Search for the cell housing the specified text and yield its (x, y) center coordinate. 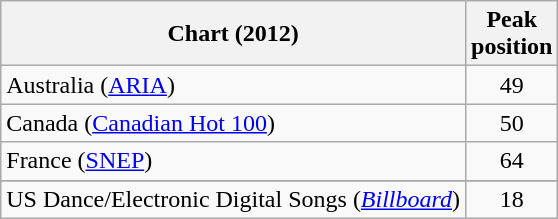
64 (512, 161)
18 (512, 199)
49 (512, 85)
Chart (2012) (234, 34)
Canada (Canadian Hot 100) (234, 123)
50 (512, 123)
Peakposition (512, 34)
France (SNEP) (234, 161)
Australia (ARIA) (234, 85)
US Dance/Electronic Digital Songs (Billboard) (234, 199)
